Determine the [X, Y] coordinate at the center of the cell enclosing the given text.  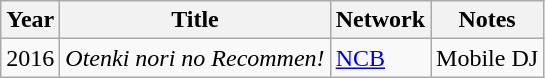
2016 [30, 58]
Title [195, 20]
Network [380, 20]
Year [30, 20]
Mobile DJ [488, 58]
Otenki nori no Recommen! [195, 58]
NCB [380, 58]
Notes [488, 20]
